Locate the cell with the specified text and output its (X, Y) center coordinate. 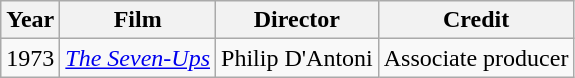
Philip D'Antoni (298, 58)
Credit (476, 20)
1973 (30, 58)
Associate producer (476, 58)
The Seven-Ups (138, 58)
Director (298, 20)
Year (30, 20)
Film (138, 20)
